Find where the given text appears and provide that cell's center as (x, y) coordinate. 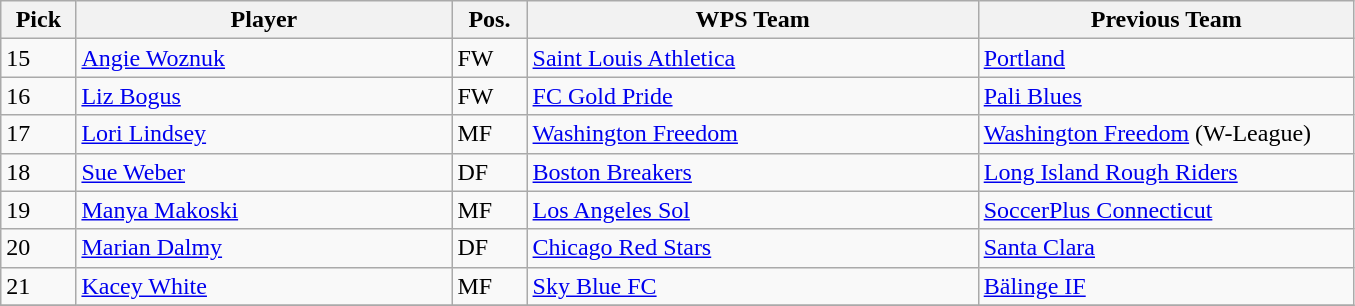
SoccerPlus Connecticut (1166, 210)
WPS Team (752, 20)
Washington Freedom (752, 134)
Marian Dalmy (264, 248)
Lori Lindsey (264, 134)
Pali Blues (1166, 96)
Long Island Rough Riders (1166, 172)
16 (38, 96)
18 (38, 172)
Saint Louis Athletica (752, 58)
Portland (1166, 58)
Sky Blue FC (752, 286)
Pos. (490, 20)
21 (38, 286)
Bälinge IF (1166, 286)
FC Gold Pride (752, 96)
Boston Breakers (752, 172)
Kacey White (264, 286)
Previous Team (1166, 20)
15 (38, 58)
Manya Makoski (264, 210)
Pick (38, 20)
19 (38, 210)
Player (264, 20)
Los Angeles Sol (752, 210)
20 (38, 248)
Washington Freedom (W-League) (1166, 134)
Sue Weber (264, 172)
17 (38, 134)
Santa Clara (1166, 248)
Liz Bogus (264, 96)
Chicago Red Stars (752, 248)
Angie Woznuk (264, 58)
